Return (x, y) of the center of cell containing provided text 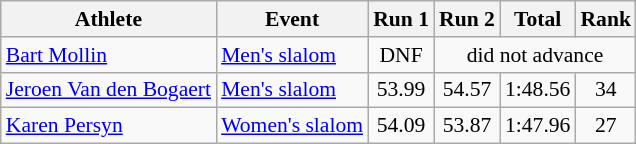
1:48.56 (538, 90)
Rank (606, 19)
DNF (401, 55)
54.57 (467, 90)
Run 2 (467, 19)
53.87 (467, 126)
did not advance (535, 55)
1:47.96 (538, 126)
53.99 (401, 90)
Jeroen Van den Bogaert (108, 90)
Total (538, 19)
54.09 (401, 126)
Athlete (108, 19)
34 (606, 90)
Karen Persyn (108, 126)
Women's slalom (292, 126)
Event (292, 19)
27 (606, 126)
Run 1 (401, 19)
Bart Mollin (108, 55)
